Determine the (x, y) coordinate at the center of the cell enclosing the given text.  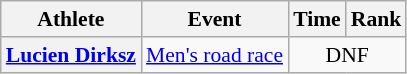
Event (214, 19)
Lucien Dirksz (71, 55)
Athlete (71, 19)
DNF (347, 55)
Men's road race (214, 55)
Rank (376, 19)
Time (317, 19)
